Return the [X, Y] coordinate for the center point of the cell that contains the specified text.  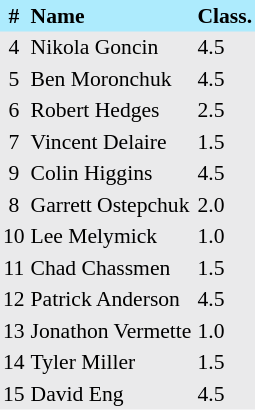
Vincent Delaire [112, 142]
Lee Melymick [112, 236]
11 [14, 268]
Class. [224, 16]
5 [14, 79]
Tyler Miller [112, 362]
7 [14, 142]
14 [14, 362]
Ben Moronchuk [112, 79]
# [14, 16]
Garrett Ostepchuk [112, 205]
13 [14, 331]
8 [14, 205]
15 [14, 394]
Patrick Anderson [112, 300]
Colin Higgins [112, 174]
2.5 [224, 110]
Chad Chassmen [112, 268]
12 [14, 300]
David Eng [112, 394]
4 [14, 48]
9 [14, 174]
Jonathon Vermette [112, 331]
Nikola Goncin [112, 48]
Robert Hedges [112, 110]
6 [14, 110]
10 [14, 236]
Name [112, 16]
2.0 [224, 205]
